From the cell containing the given text, extract its center point as (x, y) coordinate. 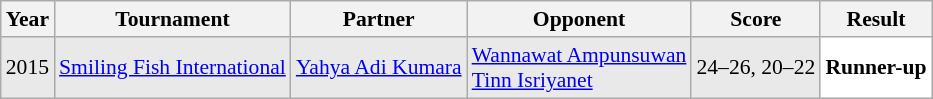
Runner-up (876, 68)
Year (28, 19)
24–26, 20–22 (756, 68)
Yahya Adi Kumara (379, 68)
2015 (28, 68)
Result (876, 19)
Tournament (172, 19)
Wannawat Ampunsuwan Tinn Isriyanet (580, 68)
Opponent (580, 19)
Score (756, 19)
Partner (379, 19)
Smiling Fish International (172, 68)
